Return the (x, y) coordinate for the center point of the cell that contains the specified text.  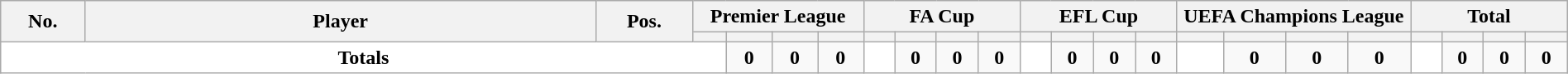
No. (43, 22)
Premier League (777, 17)
Total (1489, 17)
Player (341, 22)
Totals (364, 57)
EFL Cup (1099, 17)
UEFA Champions League (1293, 17)
Pos. (645, 22)
FA Cup (942, 17)
